Return (X, Y) of the center of cell containing provided text 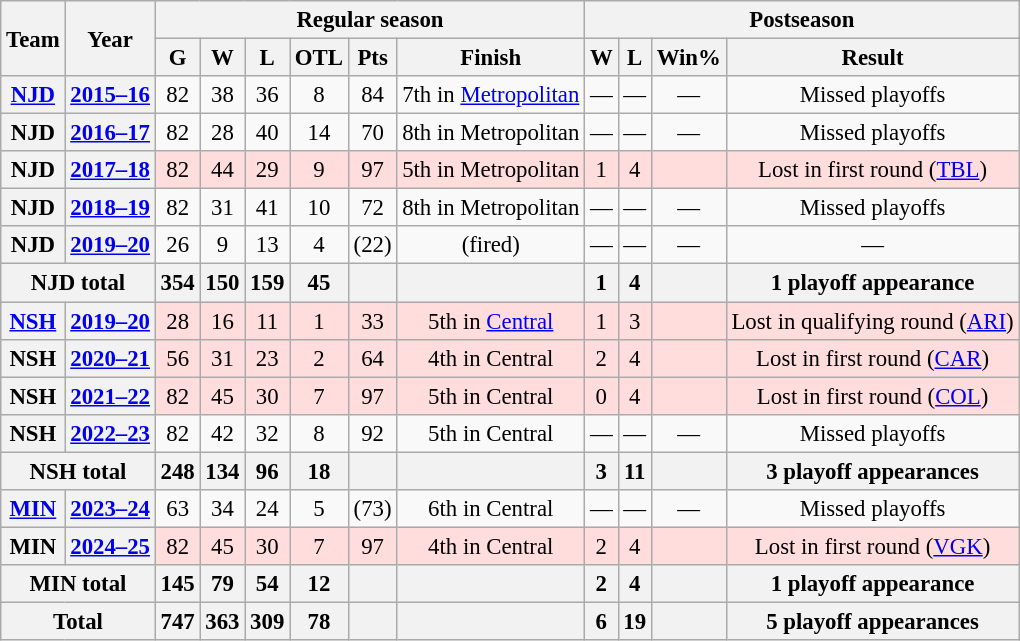
34 (222, 509)
2016–17 (110, 133)
354 (178, 283)
41 (268, 208)
NJD total (78, 283)
19 (634, 621)
145 (178, 584)
Regular season (370, 20)
2018–19 (110, 208)
2024–25 (110, 546)
84 (372, 95)
40 (268, 133)
70 (372, 133)
2022–23 (110, 433)
92 (372, 433)
MIN total (78, 584)
Postseason (802, 20)
38 (222, 95)
747 (178, 621)
248 (178, 471)
72 (372, 208)
32 (268, 433)
56 (178, 358)
(22) (372, 245)
2021–22 (110, 396)
24 (268, 509)
OTL (320, 58)
36 (268, 95)
2020–21 (110, 358)
10 (320, 208)
42 (222, 433)
159 (268, 283)
33 (372, 321)
NSH total (78, 471)
14 (320, 133)
23 (268, 358)
Finish (491, 58)
Win% (688, 58)
Lost in first round (COL) (872, 396)
Total (78, 621)
150 (222, 283)
G (178, 58)
5 (320, 509)
2017–18 (110, 170)
309 (268, 621)
Lost in first round (VGK) (872, 546)
29 (268, 170)
26 (178, 245)
6th in Central (491, 509)
16 (222, 321)
63 (178, 509)
64 (372, 358)
12 (320, 584)
(73) (372, 509)
18 (320, 471)
6 (602, 621)
0 (602, 396)
2023–24 (110, 509)
5th in Metropolitan (491, 170)
134 (222, 471)
Lost in qualifying round (ARI) (872, 321)
Lost in first round (CAR) (872, 358)
Result (872, 58)
79 (222, 584)
(fired) (491, 245)
Team (33, 38)
13 (268, 245)
3 playoff appearances (872, 471)
78 (320, 621)
96 (268, 471)
Year (110, 38)
44 (222, 170)
5 playoff appearances (872, 621)
7th in Metropolitan (491, 95)
363 (222, 621)
54 (268, 584)
Lost in first round (TBL) (872, 170)
Pts (372, 58)
2015–16 (110, 95)
